Pinpoint the cell where the given text exists, returning its (x, y) midpoint coordinate. 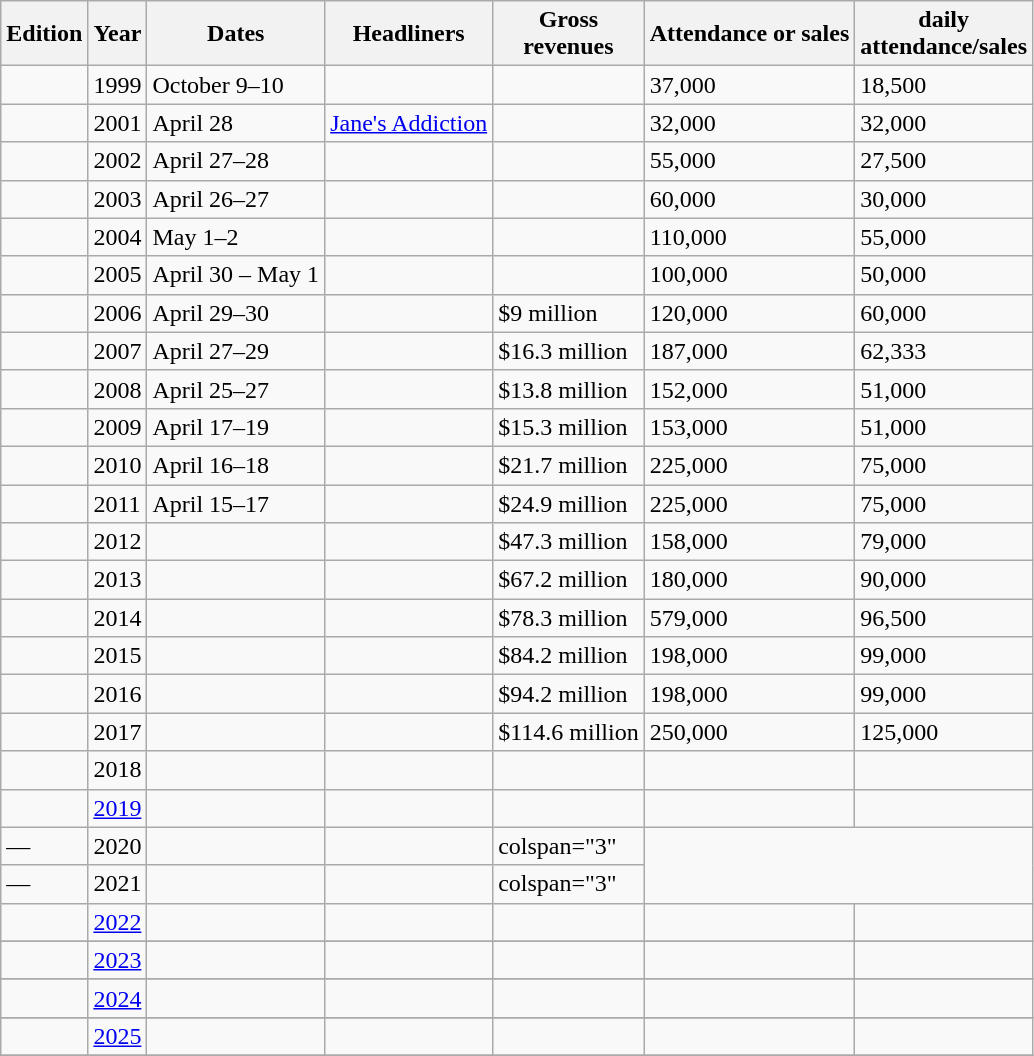
April 28 (236, 123)
2005 (118, 275)
April 29–30 (236, 313)
2014 (118, 618)
April 27–29 (236, 351)
$78.3 million (569, 618)
187,000 (750, 351)
2020 (118, 846)
April 30 – May 1 (236, 275)
April 27–28 (236, 161)
Edition (44, 34)
30,000 (944, 199)
$24.9 million (569, 503)
$67.2 million (569, 580)
1999 (118, 85)
October 9–10 (236, 85)
579,000 (750, 618)
153,000 (750, 427)
2006 (118, 313)
Gross revenues (569, 34)
Attendance or sales (750, 34)
$21.7 million (569, 465)
2003 (118, 199)
$9 million (569, 313)
$47.3 million (569, 542)
2012 (118, 542)
90,000 (944, 580)
April 15–17 (236, 503)
180,000 (750, 580)
$16.3 million (569, 351)
2008 (118, 389)
158,000 (750, 542)
Year (118, 34)
27,500 (944, 161)
79,000 (944, 542)
$15.3 million (569, 427)
2007 (118, 351)
April 17–19 (236, 427)
37,000 (750, 85)
2001 (118, 123)
100,000 (750, 275)
$114.6 million (569, 732)
2011 (118, 503)
$94.2 million (569, 694)
2019 (118, 808)
50,000 (944, 275)
2002 (118, 161)
$13.8 million (569, 389)
April 16–18 (236, 465)
April 25–27 (236, 389)
18,500 (944, 85)
2025 (118, 1036)
2015 (118, 656)
2009 (118, 427)
2022 (118, 922)
125,000 (944, 732)
2018 (118, 770)
120,000 (750, 313)
April 26–27 (236, 199)
2016 (118, 694)
May 1–2 (236, 237)
62,333 (944, 351)
96,500 (944, 618)
110,000 (750, 237)
250,000 (750, 732)
2017 (118, 732)
2021 (118, 884)
2013 (118, 580)
$84.2 million (569, 656)
2024 (118, 998)
152,000 (750, 389)
2023 (118, 960)
Jane's Addiction (409, 123)
daily attendance/sales (944, 34)
Headliners (409, 34)
2004 (118, 237)
2010 (118, 465)
Dates (236, 34)
